Search for the cell housing the specified text and yield its (x, y) center coordinate. 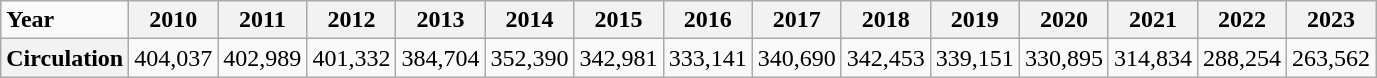
2012 (352, 20)
2010 (174, 20)
314,834 (1152, 58)
Year (65, 20)
2014 (530, 20)
2016 (708, 20)
342,453 (886, 58)
340,690 (796, 58)
333,141 (708, 58)
Circulation (65, 58)
2019 (974, 20)
2021 (1152, 20)
384,704 (440, 58)
2022 (1242, 20)
2018 (886, 20)
2011 (262, 20)
402,989 (262, 58)
2023 (1332, 20)
2020 (1064, 20)
263,562 (1332, 58)
401,332 (352, 58)
2013 (440, 20)
288,254 (1242, 58)
2017 (796, 20)
404,037 (174, 58)
330,895 (1064, 58)
339,151 (974, 58)
342,981 (618, 58)
2015 (618, 20)
352,390 (530, 58)
